Search for the cell housing the specified text and yield its [X, Y] center coordinate. 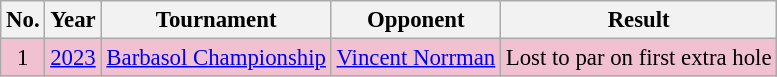
Tournament [216, 20]
Year [73, 20]
1 [23, 58]
Result [639, 20]
2023 [73, 58]
Opponent [416, 20]
No. [23, 20]
Barbasol Championship [216, 58]
Lost to par on first extra hole [639, 58]
Vincent Norrman [416, 58]
